Locate the cell with the specified text and output its (X, Y) center coordinate. 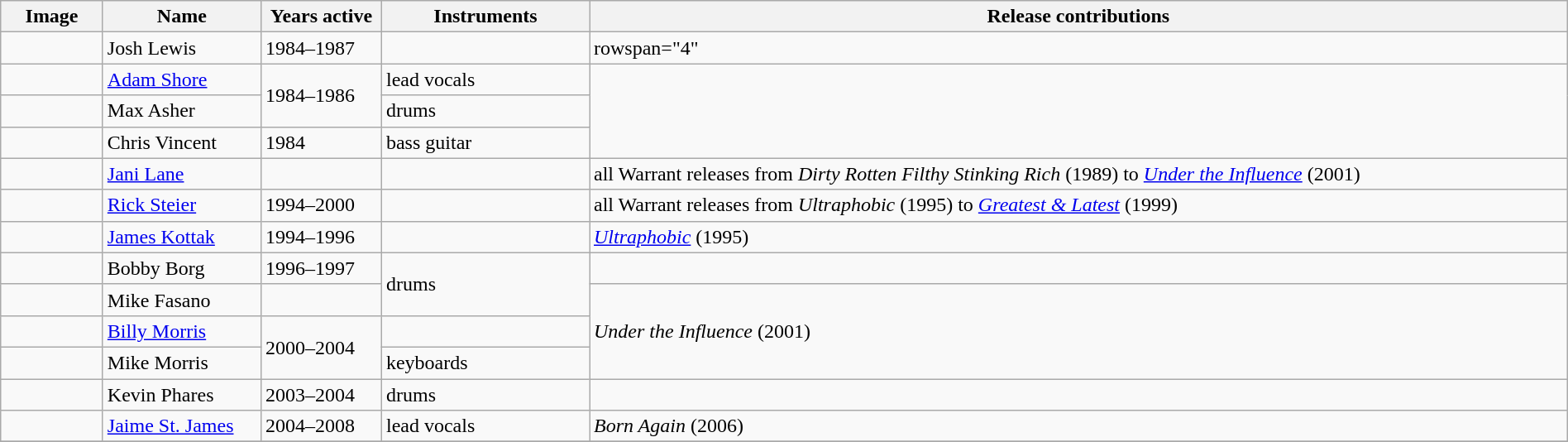
Instruments (485, 17)
1984–1987 (321, 48)
Adam Shore (182, 79)
1984–1986 (321, 95)
2000–2004 (321, 347)
Josh Lewis (182, 48)
Chris Vincent (182, 142)
Born Again (2006) (1078, 426)
2004–2008 (321, 426)
1984 (321, 142)
Jani Lane (182, 174)
Max Asher (182, 111)
Name (182, 17)
Bobby Borg (182, 268)
Rick Steier (182, 205)
1994–1996 (321, 237)
rowspan="4" (1078, 48)
Image (52, 17)
Under the Influence (2001) (1078, 331)
Mike Morris (182, 363)
Ultraphobic (1995) (1078, 237)
Billy Morris (182, 331)
Release contributions (1078, 17)
James Kottak (182, 237)
Mike Fasano (182, 300)
keyboards (485, 363)
Jaime St. James (182, 426)
Years active (321, 17)
1994–2000 (321, 205)
bass guitar (485, 142)
all Warrant releases from Ultraphobic (1995) to Greatest & Latest (1999) (1078, 205)
1996–1997 (321, 268)
2003–2004 (321, 395)
Kevin Phares (182, 395)
all Warrant releases from Dirty Rotten Filthy Stinking Rich (1989) to Under the Influence (2001) (1078, 174)
